Return the (x, y) coordinate for the center point of the cell that contains the specified text.  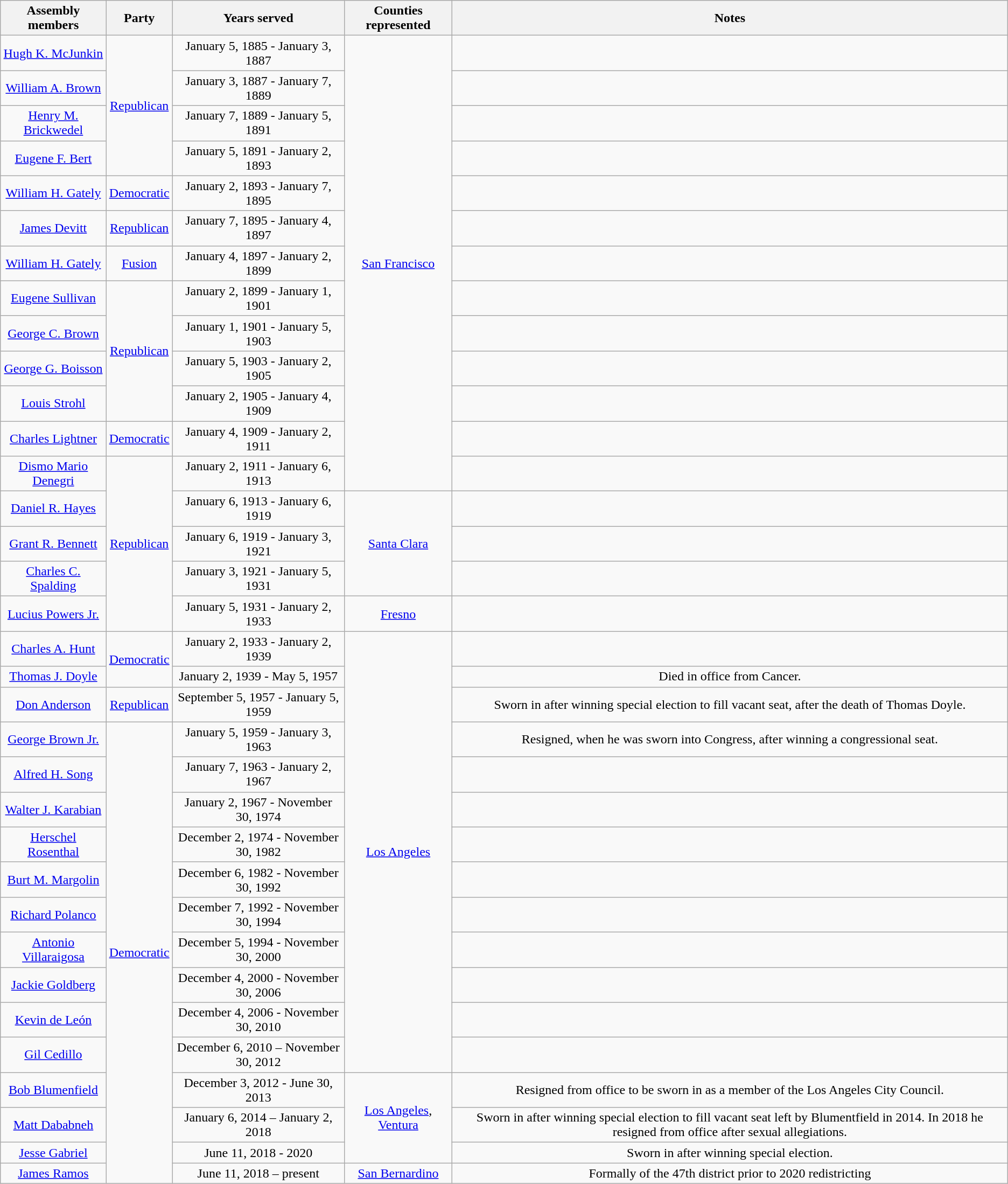
Notes (730, 18)
Charles A. Hunt (53, 649)
January 5, 1959 - January 3, 1963 (258, 739)
January 5, 1891 - January 2, 1893 (258, 158)
January 4, 1897 - January 2, 1899 (258, 263)
January 5, 1931 - January 2, 1933 (258, 614)
January 4, 1909 - January 2, 1911 (258, 438)
Lucius Powers Jr. (53, 614)
December 3, 2012 - June 30, 2013 (258, 1090)
Bob Blumenfield (53, 1090)
Hugh K. McJunkin (53, 53)
September 5, 1957 - January 5, 1959 (258, 705)
January 6, 2014 – January 2, 2018 (258, 1125)
January 7, 1963 - January 2, 1967 (258, 775)
December 4, 2000 - November 30, 2006 (258, 985)
January 7, 1895 - January 4, 1897 (258, 228)
Herschel Rosenthal (53, 845)
Louis Strohl (53, 403)
Grant R. Bennett (53, 544)
George C. Brown (53, 333)
January 3, 1887 - January 7, 1889 (258, 88)
Dismo Mario Denegri (53, 474)
Daniel R. Hayes (53, 509)
Don Anderson (53, 705)
Antonio Villaraigosa (53, 949)
Los Angeles, Ventura (398, 1118)
Died in office from Cancer. (730, 677)
Resigned, when he was sworn into Congress, after winning a congressional seat. (730, 739)
San Francisco (398, 263)
Eugene F. Bert (53, 158)
Los Angeles (398, 852)
January 2, 1933 - January 2, 1939 (258, 649)
January 3, 1921 - January 5, 1931 (258, 579)
December 6, 1982 - November 30, 1992 (258, 879)
Fusion (139, 263)
December 4, 2006 - November 30, 2010 (258, 1020)
Kevin de León (53, 1020)
Charles Lightner (53, 438)
Eugene Sullivan (53, 298)
Matt Dababneh (53, 1125)
Sworn in after winning special election to fill vacant seat left by Blumentfield in 2014. In 2018 he resigned from office after sexual allegiations. (730, 1125)
December 6, 2010 – November 30, 2012 (258, 1055)
Santa Clara (398, 544)
January 1, 1901 - January 5, 1903 (258, 333)
Jesse Gabriel (53, 1153)
James Devitt (53, 228)
Formally of the 47th district prior to 2020 redistricting (730, 1173)
January 2, 1905 - January 4, 1909 (258, 403)
January 5, 1903 - January 2, 1905 (258, 368)
Counties represented (398, 18)
George G. Boisson (53, 368)
Alfred H. Song (53, 775)
Walter J. Karabian (53, 809)
January 2, 1911 - January 6, 1913 (258, 474)
Years served (258, 18)
Burt M. Margolin (53, 879)
January 6, 1913 - January 6, 1919 (258, 509)
Richard Polanco (53, 915)
Gil Cedillo (53, 1055)
January 6, 1919 - January 3, 1921 (258, 544)
Henry M. Brickwedel (53, 123)
Resigned from office to be sworn in as a member of the Los Angeles City Council. (730, 1090)
Jackie Goldberg (53, 985)
December 7, 1992 - November 30, 1994 (258, 915)
William A. Brown (53, 88)
January 2, 1893 - January 7, 1895 (258, 193)
December 5, 1994 - November 30, 2000 (258, 949)
December 2, 1974 - November 30, 1982 (258, 845)
January 2, 1967 - November 30, 1974 (258, 809)
Charles C. Spalding (53, 579)
January 2, 1899 - January 1, 1901 (258, 298)
Party (139, 18)
San Bernardino (398, 1173)
January 7, 1889 - January 5, 1891 (258, 123)
June 11, 2018 – present (258, 1173)
Fresno (398, 614)
June 11, 2018 - 2020 (258, 1153)
George Brown Jr. (53, 739)
James Ramos (53, 1173)
Sworn in after winning special election to fill vacant seat, after the death of Thomas Doyle. (730, 705)
January 2, 1939 - May 5, 1957 (258, 677)
Thomas J. Doyle (53, 677)
Sworn in after winning special election. (730, 1153)
Assembly members (53, 18)
January 5, 1885 - January 3, 1887 (258, 53)
